Output the [x, y] coordinate of the center of the cell containing the given text.  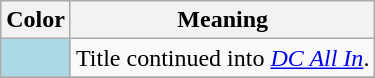
Title continued into DC All In. [222, 58]
Meaning [222, 20]
Color [36, 20]
